Scan for the cell matching the given text and deliver its (x, y) coordinate at center. 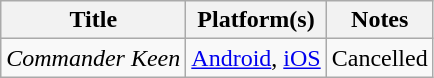
Platform(s) (256, 20)
Commander Keen (94, 58)
Cancelled (380, 58)
Android, iOS (256, 58)
Title (94, 20)
Notes (380, 20)
